Determine the (x, y) coordinate at the center of the cell enclosing the given text.  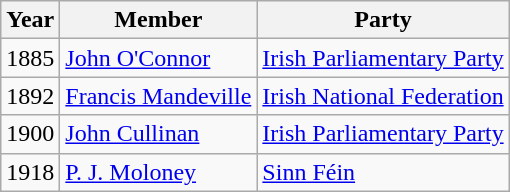
Member (158, 20)
Francis Mandeville (158, 96)
1900 (30, 134)
Party (383, 20)
1885 (30, 58)
John Cullinan (158, 134)
1918 (30, 172)
Irish National Federation (383, 96)
1892 (30, 96)
John O'Connor (158, 58)
P. J. Moloney (158, 172)
Year (30, 20)
Sinn Féin (383, 172)
